Locate the cell with the specified text and output its [X, Y] center coordinate. 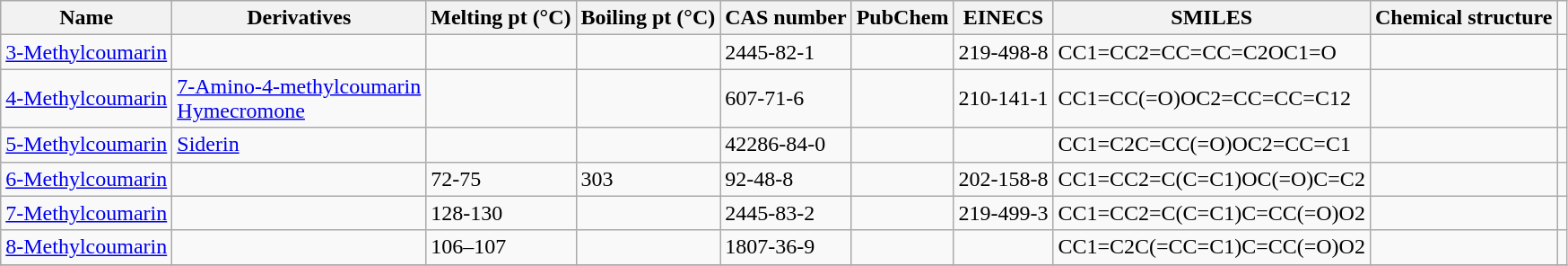
6-Methylcoumarin [86, 179]
72-75 [501, 179]
92-48-8 [786, 179]
PubChem [902, 18]
Name [86, 18]
CC1=C2C(=CC=C1)C=CC(=O)O2 [1211, 247]
607-71-6 [786, 99]
2445-82-1 [786, 52]
106–107 [501, 247]
3-Methylcoumarin [86, 52]
Siderin [300, 145]
CC1=CC2=C(C=C1)OC(=O)C=C2 [1211, 179]
CC1=CC(=O)OC2=CC=CC=C12 [1211, 99]
CC1=CC2=C(C=C1)C=CC(=O)O2 [1211, 213]
7-Methylcoumarin [86, 213]
8-Methylcoumarin [86, 247]
CC1=C2C=CC(=O)OC2=CC=C1 [1211, 145]
EINECS [1003, 18]
128-130 [501, 213]
210-141-1 [1003, 99]
303 [648, 179]
Derivatives [300, 18]
Melting pt (°C) [501, 18]
5-Methylcoumarin [86, 145]
202-158-8 [1003, 179]
CAS number [786, 18]
4-Methylcoumarin [86, 99]
7-Amino-4-methylcoumarinHymecromone [300, 99]
SMILES [1211, 18]
CC1=CC2=CC=CC=C2OC1=O [1211, 52]
Boiling pt (°C) [648, 18]
42286-84-0 [786, 145]
219-498-8 [1003, 52]
219-499-3 [1003, 213]
1807-36-9 [786, 247]
Chemical structure [1464, 18]
2445-83-2 [786, 213]
